Capture the cell that displays the provided text and extract its [X, Y] central coordinate. 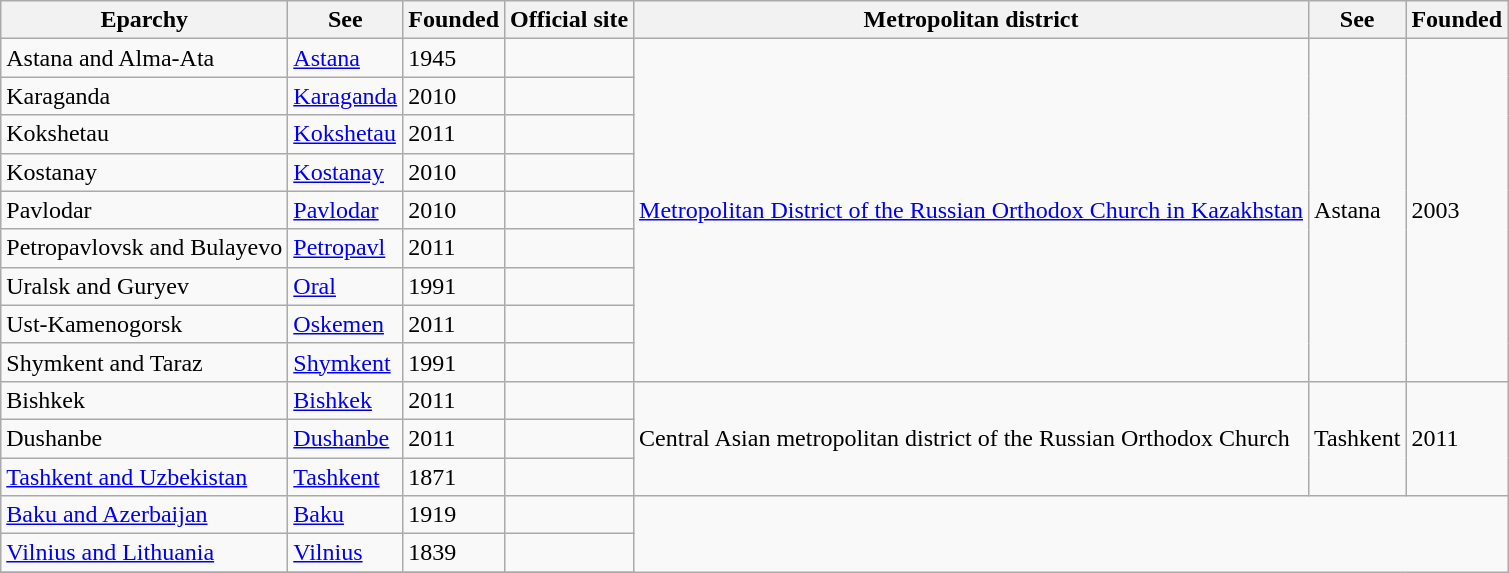
Vilnius and Lithuania [144, 553]
Central Asian metropolitan district of the Russian Orthodox Church [972, 438]
Petropavl [346, 248]
Shymkent and Taraz [144, 362]
Shymkent [346, 362]
Oral [346, 286]
Baku and Azerbaijan [144, 515]
Ust-Kamenogorsk [144, 324]
Oskemen [346, 324]
Eparchy [144, 20]
1919 [454, 515]
1871 [454, 477]
1945 [454, 58]
1839 [454, 553]
Metropolitan District of the Russian Orthodox Church in Kazakhstan [972, 210]
Official site [570, 20]
Uralsk and Guryev [144, 286]
Astana and Alma-Ata [144, 58]
Baku [346, 515]
Vilnius [346, 553]
2003 [1457, 210]
Petropavlovsk and Bulayevo [144, 248]
Metropolitan district [972, 20]
Tashkent and Uzbekistan [144, 477]
